From the cell containing the given text, extract its center point as (X, Y) coordinate. 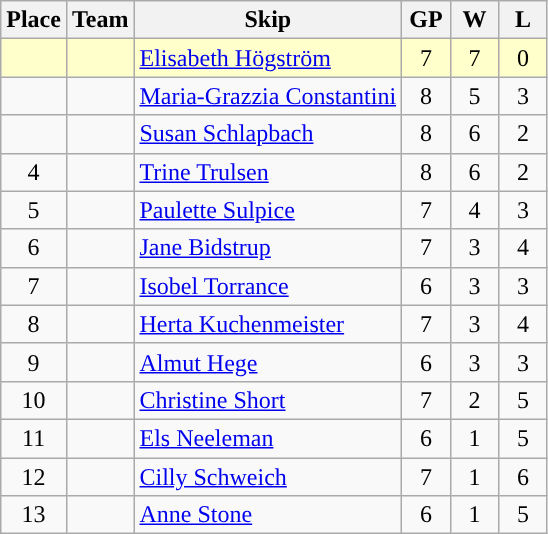
Paulette Sulpice (268, 210)
Place (34, 20)
W (474, 20)
11 (34, 438)
Anne Stone (268, 515)
Herta Kuchenmeister (268, 324)
Els Neeleman (268, 438)
10 (34, 400)
Susan Schlapbach (268, 134)
GP (426, 20)
Trine Trulsen (268, 172)
0 (524, 58)
L (524, 20)
Team (100, 20)
Jane Bidstrup (268, 248)
Cilly Schweich (268, 477)
Skip (268, 20)
Isobel Torrance (268, 286)
Christine Short (268, 400)
9 (34, 362)
Maria-Grazzia Constantini (268, 96)
13 (34, 515)
Elisabeth Högström (268, 58)
Almut Hege (268, 362)
12 (34, 477)
